Return the (X, Y) coordinate for the center point of the cell that contains the specified text.  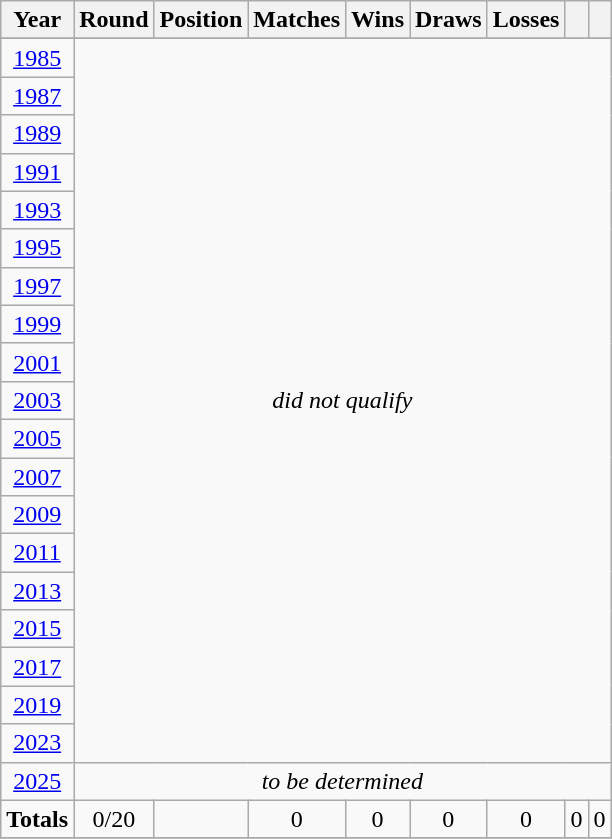
did not qualify (342, 400)
2019 (38, 705)
Wins (378, 20)
to be determined (342, 781)
1985 (38, 58)
Round (114, 20)
Matches (297, 20)
2001 (38, 362)
0/20 (114, 819)
1989 (38, 134)
1993 (38, 210)
2025 (38, 781)
Position (201, 20)
1991 (38, 172)
Year (38, 20)
Losses (526, 20)
2009 (38, 515)
1995 (38, 248)
1987 (38, 96)
2003 (38, 400)
Draws (449, 20)
2013 (38, 591)
2015 (38, 629)
2011 (38, 553)
1999 (38, 324)
1997 (38, 286)
2023 (38, 743)
2017 (38, 667)
2007 (38, 477)
Totals (38, 819)
2005 (38, 438)
